Locate the cell with the specified text and output its [x, y] center coordinate. 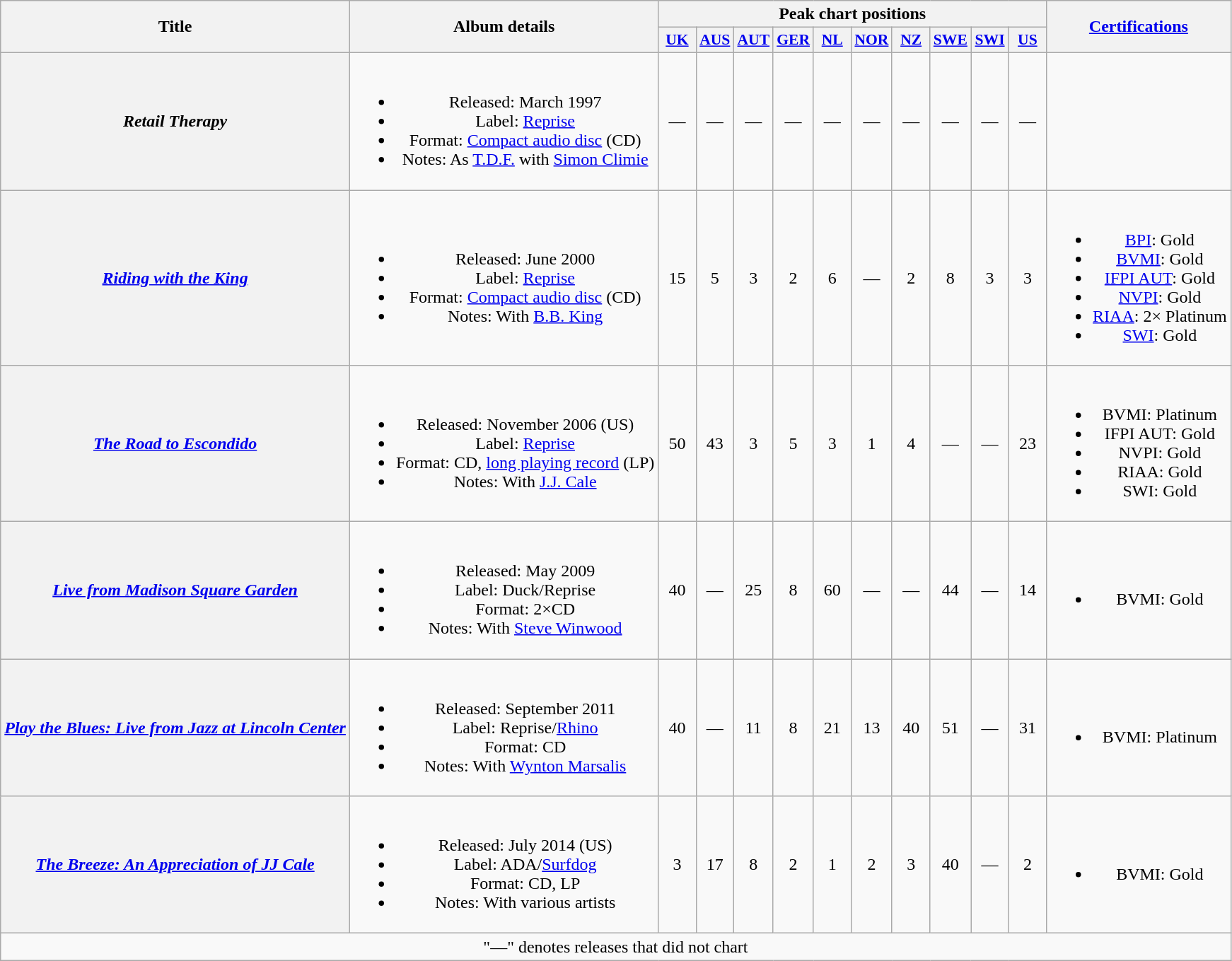
BVMI: PlatinumIFPI AUT: GoldNVPI: GoldRIAA: GoldSWI: Gold [1139, 444]
SWE [951, 40]
NOR [871, 40]
31 [1027, 728]
Released: September 2011Label: Reprise/RhinoFormat: CDNotes: With Wynton Marsalis [504, 728]
13 [871, 728]
NL [832, 40]
AUT [753, 40]
50 [678, 444]
15 [678, 277]
14 [1027, 590]
NZ [911, 40]
60 [832, 590]
17 [714, 865]
23 [1027, 444]
6 [832, 277]
"—" denotes releases that did not chart [615, 947]
Released: May 2009Label: Duck/RepriseFormat: 2×CDNotes: With Steve Winwood [504, 590]
US [1027, 40]
Title [175, 27]
Released: March 1997Label: RepriseFormat: Compact audio disc (CD)Notes: As T.D.F. with Simon Climie [504, 121]
AUS [714, 40]
Play the Blues: Live from Jazz at Lincoln Center [175, 728]
Released: June 2000Label: RepriseFormat: Compact audio disc (CD)Notes: With B.B. King [504, 277]
Live from Madison Square Garden [175, 590]
51 [951, 728]
The Road to Escondido [175, 444]
BVMI: Platinum [1139, 728]
GER [794, 40]
Album details [504, 27]
SWI [990, 40]
Peak chart positions [853, 14]
21 [832, 728]
BPI: GoldBVMI: GoldIFPI AUT: GoldNVPI: GoldRIAA: 2× PlatinumSWI: Gold [1139, 277]
Released: November 2006 (US)Label: RepriseFormat: CD, long playing record (LP)Notes: With J.J. Cale [504, 444]
Certifications [1139, 27]
25 [753, 590]
Riding with the King [175, 277]
11 [753, 728]
UK [678, 40]
Released: July 2014 (US)Label: ADA/SurfdogFormat: CD, LPNotes: With various artists [504, 865]
The Breeze: An Appreciation of JJ Cale [175, 865]
44 [951, 590]
4 [911, 444]
43 [714, 444]
Retail Therapy [175, 121]
